Scan for the cell matching the given text and deliver its (X, Y) coordinate at center. 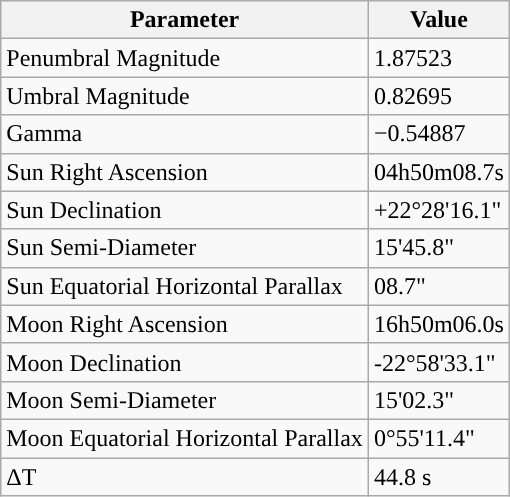
−0.54887 (438, 134)
Umbral Magnitude (185, 96)
Sun Semi-Diameter (185, 248)
-22°58'33.1" (438, 362)
Moon Equatorial Horizontal Parallax (185, 438)
16h50m06.0s (438, 324)
+22°28'16.1" (438, 210)
08.7" (438, 286)
0.82695 (438, 96)
1.87523 (438, 58)
Gamma (185, 134)
Penumbral Magnitude (185, 58)
ΔT (185, 477)
Moon Semi-Diameter (185, 400)
0°55'11.4" (438, 438)
Moon Right Ascension (185, 324)
44.8 s (438, 477)
Parameter (185, 20)
04h50m08.7s (438, 172)
Sun Declination (185, 210)
Value (438, 20)
Moon Declination (185, 362)
15'45.8" (438, 248)
Sun Equatorial Horizontal Parallax (185, 286)
Sun Right Ascension (185, 172)
15'02.3" (438, 400)
